Return (x, y) of the center of cell containing provided text 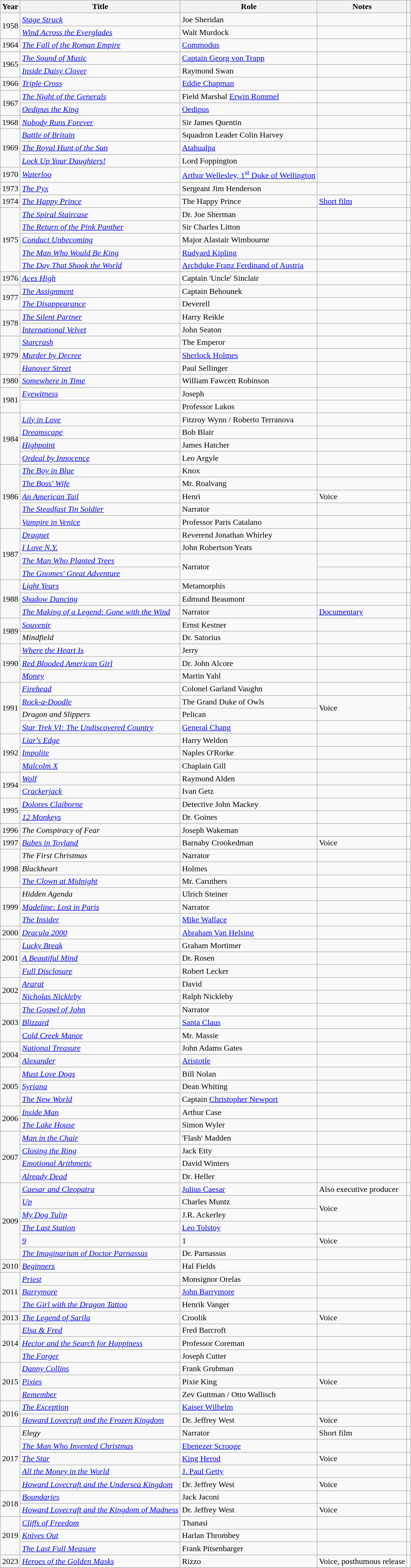
1995 (10, 811)
The Gospel of John (100, 1009)
Lily in Love (100, 419)
Ararat (100, 984)
Wolf (100, 779)
Closing the Ring (100, 1151)
David Winters (249, 1164)
2007 (10, 1157)
Beginners (100, 1266)
1977 (10, 298)
2018 (10, 1503)
Mr. Roalvang (249, 484)
Oedipus the King (100, 109)
Star Trek VI: The Undiscovered Country (100, 727)
The Girl with the Dragon Tattoo (100, 1305)
Elegy (100, 1433)
1994 (10, 785)
Thanasi (249, 1523)
2011 (10, 1292)
2009 (10, 1221)
Dragon and Slippers (100, 715)
Boundaries (100, 1497)
The Steadfast Tin Soldier (100, 509)
David (249, 984)
The Pyx (100, 188)
2016 (10, 1414)
Waterloo (100, 175)
The Return of the Pink Panther (100, 227)
Dr. Rosen (249, 958)
All the Money in the World (100, 1471)
1965 (10, 64)
The Grand Duke of Owls (249, 702)
Monsignor Orelas (249, 1279)
James Hatcher (249, 445)
1990 (10, 663)
Commodus (249, 45)
Blizzard (100, 1022)
1997 (10, 843)
1974 (10, 201)
1 (249, 1240)
2010 (10, 1266)
William Fawcett Robinson (249, 381)
Dr. Parnassus (249, 1253)
Murder by Decree (100, 355)
Henrik Vanger (249, 1305)
Voice, posthumous release (362, 1561)
Abraham Van Helsing (249, 933)
King Herod (249, 1458)
Barrymore (100, 1292)
Pixie King (249, 1382)
Joseph (249, 394)
The Forger (100, 1356)
John Adams Gates (249, 1048)
1978 (10, 323)
Bill Nolan (249, 1074)
The Making of a Legend: Gone with the Wind (100, 612)
An American Tail (100, 496)
Jack Etty (249, 1151)
The Boy in Blue (100, 471)
Hanover Street (100, 368)
Leo Argyle (249, 458)
Chaplain Gill (249, 766)
Zev Guttman / Otto Wallisch (249, 1394)
Pelican (249, 715)
1980 (10, 381)
Elsa & Fred (100, 1330)
Joseph Cutter (249, 1356)
Somewhere in Time (100, 381)
Howard Lovecraft and the Undersea Kingdom (100, 1484)
Julius Caesar (249, 1189)
The Boss' Wife (100, 484)
Must Love Dogs (100, 1074)
Raymond Swan (249, 71)
Light Years (100, 586)
1968 (10, 122)
Naples O'Rorke (249, 753)
Year (10, 7)
Deverell (249, 304)
Frank Grubman (249, 1369)
Nobody Runs Forever (100, 122)
1996 (10, 830)
Pixies (100, 1382)
Mr. Massie (249, 1035)
The New World (100, 1099)
Harry Reikle (249, 317)
Martin Yahl (249, 676)
Howard Lovecraft and the Kingdom of Madness (100, 1510)
Captain Georg von Trapp (249, 58)
2000 (10, 933)
Hidden Agenda (100, 894)
1989 (10, 631)
1976 (10, 278)
Red Blooded American Girl (100, 663)
Vampire in Venice (100, 522)
The Emperor (249, 342)
Colonel Garland Vaughn (249, 689)
Starcrash (100, 342)
Dr. Goines (249, 817)
12 Monkeys (100, 817)
9 (100, 1240)
The Conspiracy of Fear (100, 830)
2002 (10, 990)
2006 (10, 1119)
1991 (10, 708)
Rudyard Kipling (249, 252)
Malcolm X (100, 766)
Heroes of the Golden Masks (100, 1561)
Harlan Thrombey (249, 1536)
Dreamscape (100, 432)
Paul Sellinger (249, 368)
Hal Fields (249, 1266)
1970 (10, 175)
Archduke Franz Ferdinand of Austria (249, 265)
Robert Lecker (249, 971)
1964 (10, 45)
Mindfield (100, 637)
1987 (10, 554)
1984 (10, 439)
Eddie Chapman (249, 84)
Dr. Satorius (249, 637)
Henri (249, 496)
Man in the Chair (100, 1138)
Arthur Case (249, 1112)
Caesar and Cleopatra (100, 1189)
The Last Full Measure (100, 1548)
Frank Pitsenbarger (249, 1548)
Already Dead (100, 1176)
Joe Sheridan (249, 20)
Barnaby Crookedman (249, 843)
Dracula 2000 (100, 933)
'Flash' Madden (249, 1138)
Souvenir (100, 625)
Sherlock Holmes (249, 355)
1992 (10, 753)
John Robertson Yeats (249, 548)
Shadow Dancing (100, 599)
The Last Station (100, 1228)
Rock-a-Doodle (100, 702)
Battle of Britain (100, 135)
The Day That Shook the World (100, 265)
International Velvet (100, 330)
Mr. Caruthers (249, 881)
Knives Out (100, 1536)
1969 (10, 148)
Ivan Getz (249, 791)
Rizzo (249, 1561)
The Imaginarium of Doctor Parnassus (100, 1253)
Lucky Break (100, 945)
Leo Tolstoy (249, 1228)
Lock Up Your Daughters! (100, 161)
Raymond Alden (249, 779)
Croolik (249, 1318)
John Seaton (249, 330)
1966 (10, 84)
The Gnomes' Great Adventure (100, 573)
Dolores Claiborne (100, 804)
Liar's Edge (100, 740)
Impolite (100, 753)
Sir James Quentin (249, 122)
1975 (10, 240)
A Beautiful Mind (100, 958)
Aristotle (249, 1061)
Triple Cross (100, 84)
Dragnet (100, 535)
2005 (10, 1086)
Eyewitness (100, 394)
1986 (10, 496)
Babes in Toyland (100, 843)
Metamorphis (249, 586)
2004 (10, 1054)
Cliffs of Freedom (100, 1523)
Fred Barcroft (249, 1330)
2023 (10, 1561)
Simon Wyler (249, 1125)
My Dog Tulip (100, 1215)
2017 (10, 1458)
Major Alastair Wimbourne (249, 240)
The Sound of Music (100, 58)
The Insider (100, 920)
Charles Muntz (249, 1202)
The Assignment (100, 291)
Jack Jaconi (249, 1497)
2015 (10, 1382)
Professor Coreman (249, 1343)
Knox (249, 471)
Jerry (249, 650)
Bob Blair (249, 432)
Ordeal by Innocence (100, 458)
1973 (10, 188)
Aces High (100, 278)
Hector and the Search for Happiness (100, 1343)
Also executive producer (362, 1189)
Sergeant Jim Henderson (249, 188)
Cold Creek Manor (100, 1035)
Field Marshal Erwin Rommel (249, 96)
Walt Murdock (249, 32)
The Man Who Would Be King (100, 252)
Captain Behounek (249, 291)
The Fall of the Roman Empire (100, 45)
Inside Daisy Clover (100, 71)
Wind Across the Everglades (100, 32)
Syriana (100, 1086)
Holmes (249, 868)
Kaiser Wilhelm (249, 1407)
2013 (10, 1318)
2014 (10, 1343)
Sir Charles Litton (249, 227)
The Legend of Sarila (100, 1318)
The First Christmas (100, 855)
Inside Man (100, 1112)
Full Disclosure (100, 971)
Blackheart (100, 868)
The Exception (100, 1407)
Title (100, 7)
Emotional Arithmetic (100, 1164)
2001 (10, 958)
Alexander (100, 1061)
The Royal Hunt of the Sun (100, 148)
Role (249, 7)
John Barrymore (249, 1292)
1981 (10, 400)
Professor Lakos (249, 406)
Howard Lovecraft and the Frozen Kingdom (100, 1420)
Dean Whiting (249, 1086)
Stage Struck (100, 20)
1967 (10, 103)
Notes (362, 7)
1998 (10, 868)
Captain Christopher Newport (249, 1099)
1958 (10, 26)
Ebenezer Scrooge (249, 1446)
Santa Claus (249, 1022)
Arthur Wellesley, 1st Duke of Wellington (249, 175)
Squadron Leader Colin Harvey (249, 135)
Remember (100, 1394)
Joseph Wakeman (249, 830)
Highpoint (100, 445)
Firehead (100, 689)
2003 (10, 1022)
Atahualpa (249, 148)
The Disappearance (100, 304)
Up (100, 1202)
I Love N.Y. (100, 548)
Ulrich Steiner (249, 894)
1988 (10, 599)
Professor Paris Catalano (249, 522)
The Night of the Generals (100, 96)
Money (100, 676)
The Spiral Staircase (100, 214)
Lord Foppington (249, 161)
Priest (100, 1279)
Detective John Mackey (249, 804)
Dr. John Alcore (249, 663)
The Star (100, 1458)
The Silent Partner (100, 317)
Mike Wallace (249, 920)
Nicholas Nickleby (100, 997)
J. Paul Getty (249, 1471)
The Man Who Invented Christmas (100, 1446)
Edmund Beaumont (249, 599)
Dr. Heller (249, 1176)
Dr. Joe Sherman (249, 214)
1999 (10, 907)
Oedipus (249, 109)
The Man Who Planted Trees (100, 561)
Documentary (362, 612)
Where the Heart Is (100, 650)
Danny Collins (100, 1369)
Conduct Unbecoming (100, 240)
The Clown at Midnight (100, 881)
Ernst Kestner (249, 625)
Fitzroy Wynn / Roberto Terranova (249, 419)
The Lake House (100, 1125)
Harry Weldon (249, 740)
2019 (10, 1536)
Reverend Jonathan Whirley (249, 535)
J.R. Ackerley (249, 1215)
General Chang (249, 727)
Crackerjack (100, 791)
Madeline: Lost in Paris (100, 907)
Ralph Nickleby (249, 997)
Graham Mortimer (249, 945)
National Treasure (100, 1048)
Captain 'Uncle' Sinclair (249, 278)
1979 (10, 355)
